Return [x, y] of the center of cell containing provided text 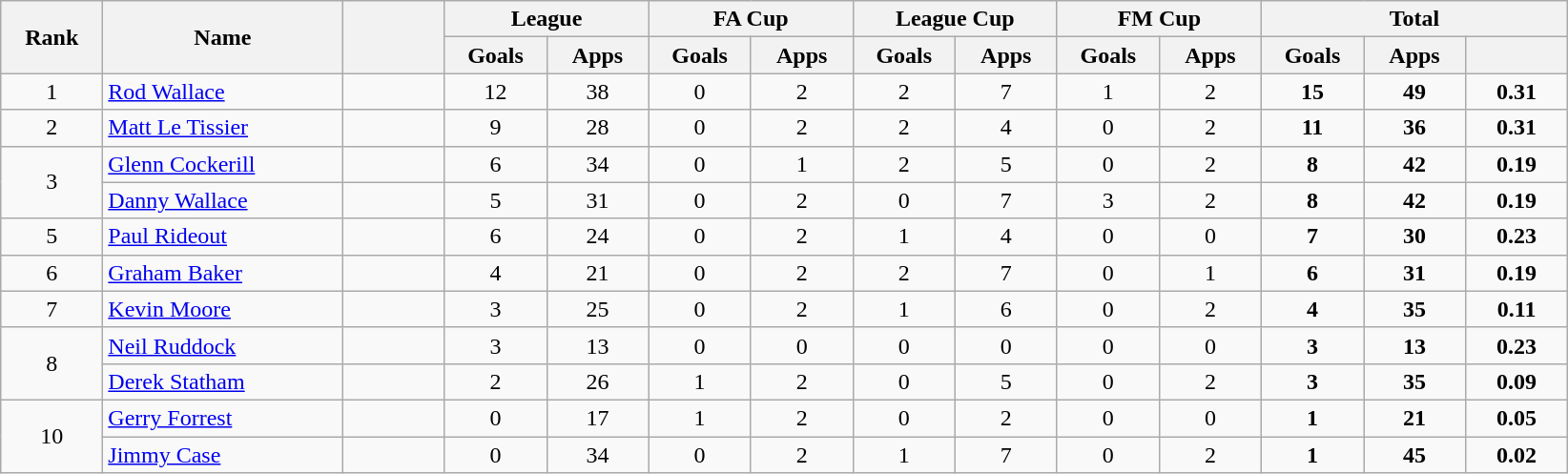
Rod Wallace [223, 92]
Danny Wallace [223, 200]
0.09 [1516, 381]
24 [597, 237]
0.11 [1516, 309]
Graham Baker [223, 273]
26 [597, 381]
38 [597, 92]
Name [223, 37]
0.05 [1516, 418]
Paul Rideout [223, 237]
12 [496, 92]
11 [1312, 128]
Glenn Cockerill [223, 164]
36 [1415, 128]
30 [1415, 237]
9 [496, 128]
Gerry Forrest [223, 418]
Derek Statham [223, 381]
15 [1312, 92]
FA Cup [751, 19]
28 [597, 128]
45 [1415, 455]
Matt Le Tissier [223, 128]
Total [1413, 19]
Jimmy Case [223, 455]
10 [52, 436]
League [547, 19]
0.02 [1516, 455]
17 [597, 418]
FM Cup [1159, 19]
25 [597, 309]
Neil Ruddock [223, 345]
Kevin Moore [223, 309]
League Cup [955, 19]
Rank [52, 37]
49 [1415, 92]
